Return (x, y) of the center of cell containing provided text 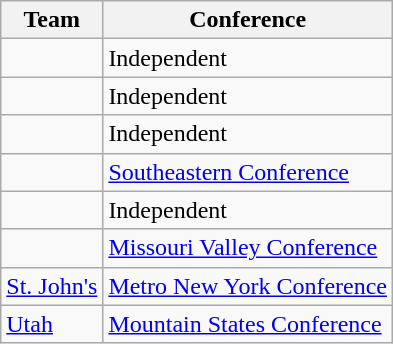
Mountain States Conference (248, 324)
Team (52, 20)
Conference (248, 20)
Southeastern Conference (248, 172)
Missouri Valley Conference (248, 248)
Metro New York Conference (248, 286)
Utah (52, 324)
St. John's (52, 286)
